Determine the [X, Y] coordinate at the center of the cell enclosing the given text.  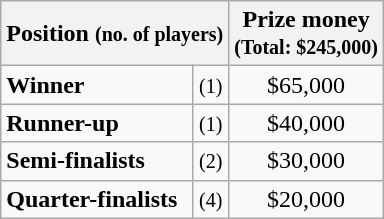
Semi-finalists [97, 161]
$65,000 [306, 85]
$40,000 [306, 123]
Runner-up [97, 123]
Winner [97, 85]
$20,000 [306, 199]
Quarter-finalists [97, 199]
(4) [211, 199]
(2) [211, 161]
$30,000 [306, 161]
Prize money(Total: $245,000) [306, 34]
Position (no. of players) [115, 34]
